For the text-containing cell, return its midpoint in [X, Y] coordinate format. 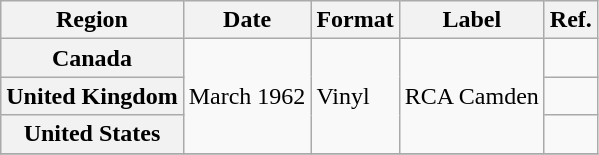
Label [472, 20]
Ref. [570, 20]
Format [355, 20]
March 1962 [247, 96]
Date [247, 20]
Region [92, 20]
Canada [92, 58]
Vinyl [355, 96]
United States [92, 134]
RCA Camden [472, 96]
United Kingdom [92, 96]
